Determine the (X, Y) coordinate at the center of the cell enclosing the given text.  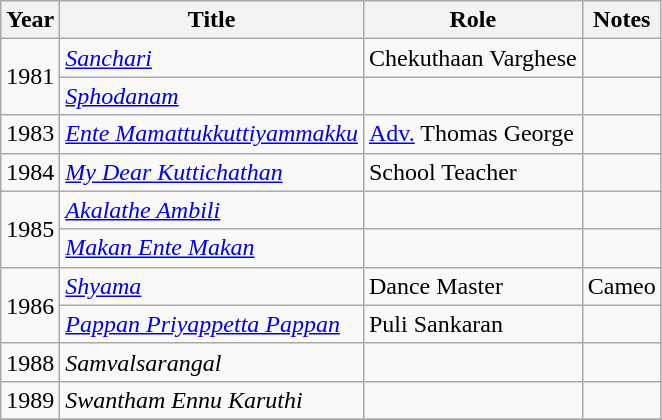
1986 (30, 305)
Makan Ente Makan (212, 248)
Ente Mamattukkuttiyammakku (212, 134)
Akalathe Ambili (212, 210)
Role (472, 20)
My Dear Kuttichathan (212, 172)
Notes (622, 20)
1985 (30, 229)
Cameo (622, 286)
School Teacher (472, 172)
Adv. Thomas George (472, 134)
Chekuthaan Varghese (472, 58)
1984 (30, 172)
Swantham Ennu Karuthi (212, 400)
Samvalsarangal (212, 362)
Title (212, 20)
Pappan Priyappetta Pappan (212, 324)
Year (30, 20)
Sanchari (212, 58)
1981 (30, 77)
Dance Master (472, 286)
Shyama (212, 286)
1989 (30, 400)
Puli Sankaran (472, 324)
Sphodanam (212, 96)
1988 (30, 362)
1983 (30, 134)
